Detect which cell encompasses the target text, then output its [x, y] center coordinate. 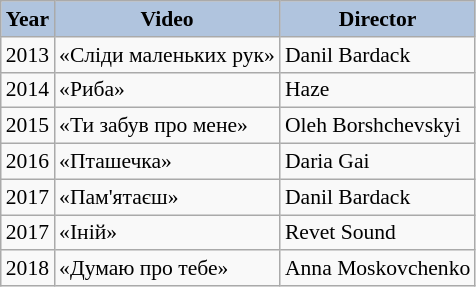
Haze [378, 90]
Anna Moskovchenko [378, 269]
Oleh Borshchevskyi [378, 126]
Revet Sound [378, 233]
«Ти забув про мене» [167, 126]
Director [378, 19]
2016 [28, 162]
Year [28, 19]
2018 [28, 269]
«Думаю про тебе» [167, 269]
«Пташечка» [167, 162]
«Пам'ятаєш» [167, 197]
«Сліди маленьких рук» [167, 55]
2015 [28, 126]
«Іній» [167, 233]
«Риба» [167, 90]
2014 [28, 90]
Daria Gai [378, 162]
Video [167, 19]
2013 [28, 55]
